Provide the [X, Y] coordinate of the cell's center where the given text is located.  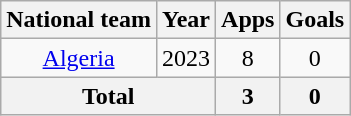
National team [79, 20]
Year [186, 20]
Goals [315, 20]
Algeria [79, 58]
2023 [186, 58]
Apps [248, 20]
Total [108, 96]
3 [248, 96]
8 [248, 58]
